Identify which cell holds the provided text, then report its (x, y) central coordinate. 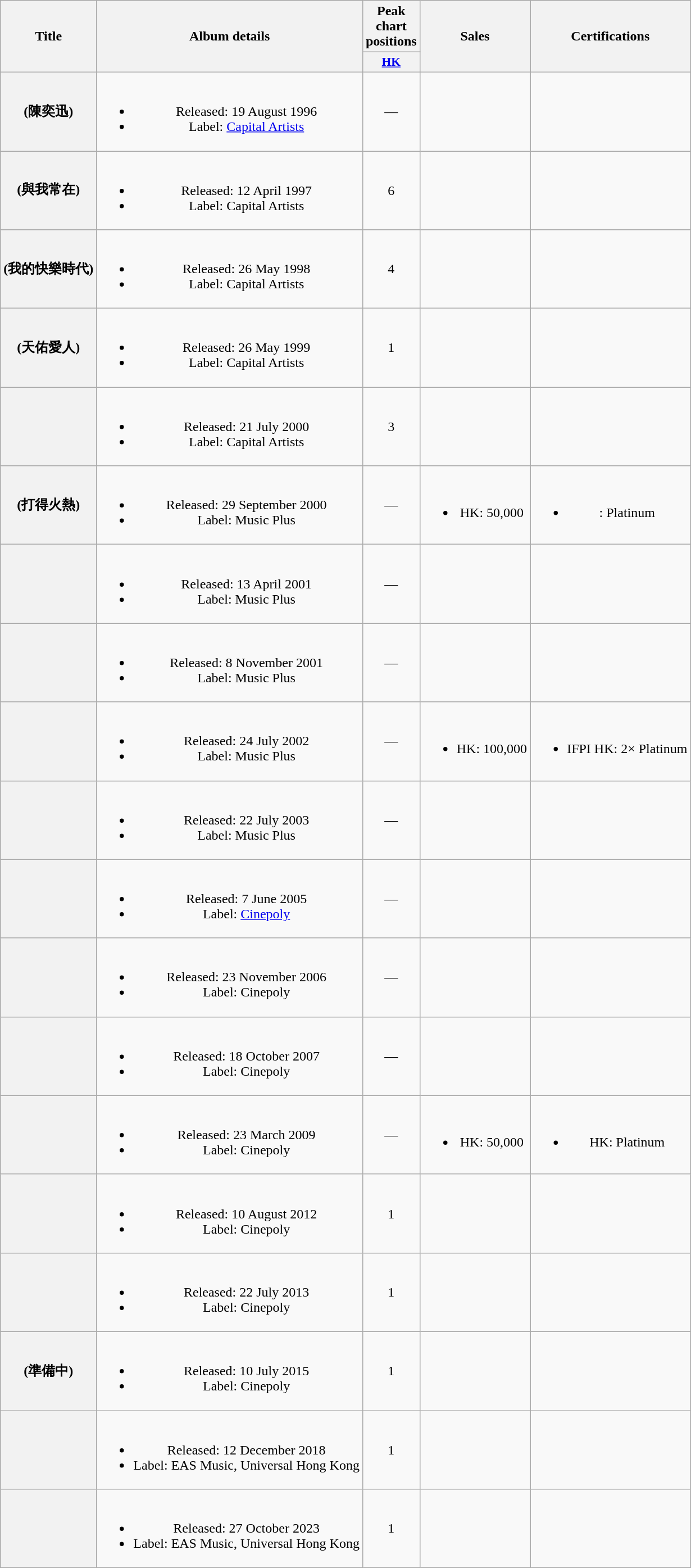
Released: 12 April 1997Label: Capital Artists (230, 190)
Released: 21 July 2000Label: Capital Artists (230, 427)
Released: 10 August 2012Label: Cinepoly (230, 1213)
(打得火熱) (48, 505)
Released: 22 July 2003Label: Music Plus (230, 820)
(陳奕迅) (48, 111)
HK: Platinum (610, 1135)
Released: 23 March 2009Label: Cinepoly (230, 1135)
(天佑愛人) (48, 348)
(準備中) (48, 1371)
Released: 7 June 2005Label: Cinepoly (230, 899)
Certifications (610, 37)
Released: 27 October 2023Label: EAS Music, Universal Hong Kong (230, 1529)
Sales (475, 37)
6 (391, 190)
Released: 24 July 2002Label: Music Plus (230, 741)
: Platinum (610, 505)
(我的快樂時代) (48, 269)
Title (48, 37)
Released: 8 November 2001Label: Music Plus (230, 663)
Released: 19 August 1996Label: Capital Artists (230, 111)
Album details (230, 37)
Released: 10 July 2015Label: Cinepoly (230, 1371)
Peak chart positions (391, 26)
Released: 29 September 2000Label: Music Plus (230, 505)
HK (391, 62)
Released: 26 May 1998Label: Capital Artists (230, 269)
3 (391, 427)
Released: 26 May 1999Label: Capital Artists (230, 348)
Released: 13 April 2001Label: Music Plus (230, 584)
IFPI HK: 2× Platinum (610, 741)
(與我常在) (48, 190)
Released: 12 December 2018Label: EAS Music, Universal Hong Kong (230, 1450)
HK: 100,000 (475, 741)
Released: 23 November 2006Label: Cinepoly (230, 977)
Released: 22 July 2013Label: Cinepoly (230, 1292)
Released: 18 October 2007Label: Cinepoly (230, 1056)
4 (391, 269)
